Output the (X, Y) coordinate of the center of the cell containing the given text.  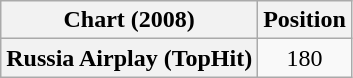
Russia Airplay (TopHit) (130, 58)
180 (305, 58)
Chart (2008) (130, 20)
Position (305, 20)
